For the text-containing cell, return its midpoint in (X, Y) coordinate format. 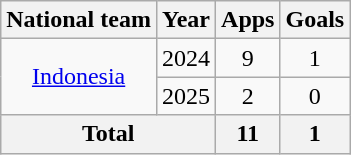
2 (248, 96)
Apps (248, 20)
Indonesia (79, 77)
Goals (315, 20)
National team (79, 20)
2025 (186, 96)
11 (248, 134)
2024 (186, 58)
Total (108, 134)
0 (315, 96)
9 (248, 58)
Year (186, 20)
